Extract the [X, Y] coordinate from the center of the cell holding the provided text.  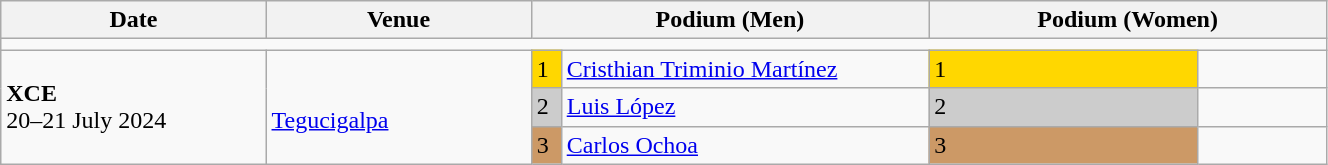
Venue [398, 20]
Date [134, 20]
Cristhian Triminio Martínez [745, 69]
XCE 20–21 July 2024 [134, 107]
Podium (Women) [1128, 20]
Luis López [745, 107]
Tegucigalpa [398, 107]
Podium (Men) [730, 20]
Carlos Ochoa [745, 145]
